Find where the given text appears and provide that cell's center as [X, Y] coordinate. 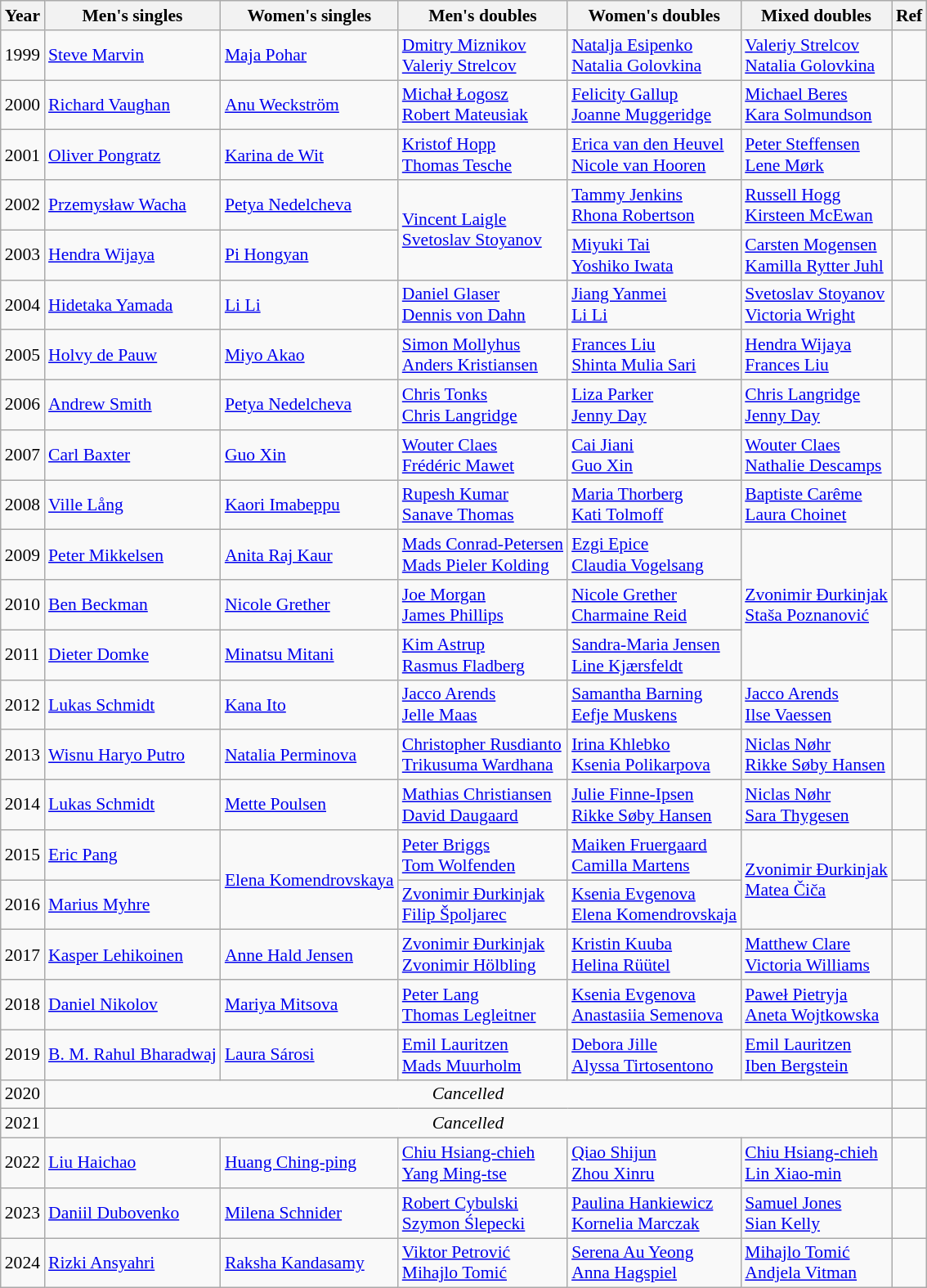
Wouter Claes Nathalie Descamps [816, 455]
2005 [23, 355]
Minatsu Mitani [309, 654]
Erica van den Heuvel Nicole van Hooren [654, 155]
Baptiste Carême Laura Choinet [816, 505]
Frances Liu Shinta Mulia Sari [654, 355]
Mette Poulsen [309, 805]
Felicity Gallup Joanne Muggeridge [654, 105]
Richard Vaughan [132, 105]
2006 [23, 406]
Joe Morgan James Phillips [482, 605]
Ezgi Epice Claudia Vogelsang [654, 554]
Zvonimir Đurkinjak Staša Poznanović [816, 605]
2020 [23, 1094]
Michael Beres Kara Solmundson [816, 105]
Hendra Wijaya [132, 255]
Qiao Shijun Zhou Xinru [654, 1163]
Samantha Barning Eefje Muskens [654, 705]
Cai Jiani Guo Xin [654, 455]
Paulina Hankiewicz Kornelia Marczak [654, 1214]
2003 [23, 255]
Men's singles [132, 16]
Anu Weckström [309, 105]
Hendra Wijaya Frances Liu [816, 355]
Men's doubles [482, 16]
Hidetaka Yamada [132, 304]
Niclas Nøhr Sara Thygesen [816, 805]
Mihajlo Tomić Andjela Vitman [816, 1263]
Andrew Smith [132, 406]
Laura Sárosi [309, 1055]
Daniil Dubovenko [132, 1214]
Emil Lauritzen Mads Muurholm [482, 1055]
Anne Hald Jensen [309, 955]
Debora Jille Alyssa Tirtosentono [654, 1055]
2018 [23, 1004]
2015 [23, 855]
Wouter Claes Frédéric Mawet [482, 455]
Maja Pohar [309, 56]
Chiu Hsiang-chieh Lin Xiao-min [816, 1163]
Kana Ito [309, 705]
2017 [23, 955]
Kim Astrup Rasmus Fladberg [482, 654]
2004 [23, 304]
Dieter Domke [132, 654]
Tammy Jenkins Rhona Robertson [654, 204]
Holvy de Pauw [132, 355]
Julie Finne-Ipsen Rikke Søby Hansen [654, 805]
Zvonimir Đurkinjak Zvonimir Hölbling [482, 955]
Guo Xin [309, 455]
Carl Baxter [132, 455]
Vincent Laigle Svetoslav Stoyanov [482, 230]
Valeriy Strelcov Natalia Golovkina [816, 56]
2016 [23, 904]
2019 [23, 1055]
Peter Mikkelsen [132, 554]
Jiang Yanmei Li Li [654, 304]
Mixed doubles [816, 16]
Chris Tonks Chris Langridge [482, 406]
Samuel Jones Sian Kelly [816, 1214]
Mariya Mitsova [309, 1004]
Irina Khlebko Ksenia Polikarpova [654, 756]
Nicole Grether [309, 605]
Kristin Kuuba Helina Rüütel [654, 955]
2013 [23, 756]
2012 [23, 705]
1999 [23, 56]
2008 [23, 505]
Natalia Perminova [309, 756]
Karina de Wit [309, 155]
Peter Briggs Tom Wolfenden [482, 855]
Women's singles [309, 16]
Maiken Fruergaard Camilla Martens [654, 855]
Year [23, 16]
Peter Lang Thomas Legleitner [482, 1004]
Li Li [309, 304]
Maria Thorberg Kati Tolmoff [654, 505]
2021 [23, 1124]
Huang Ching-ping [309, 1163]
Robert Cybulski Szymon Ślepecki [482, 1214]
Zvonimir Đurkinjak Matea Čiča [816, 880]
Wisnu Haryo Putro [132, 756]
Raksha Kandasamy [309, 1263]
Pi Hongyan [309, 255]
Oliver Pongratz [132, 155]
Liza Parker Jenny Day [654, 406]
Christopher Rusdianto Trikusuma Wardhana [482, 756]
Marius Myhre [132, 904]
Daniel Glaser Dennis von Dahn [482, 304]
Liu Haichao [132, 1163]
Carsten Mogensen Kamilla Rytter Juhl [816, 255]
Ville Lång [132, 505]
Jacco Arends Ilse Vaessen [816, 705]
2011 [23, 654]
Milena Schnider [309, 1214]
Michał Łogosz Robert Mateusiak [482, 105]
Ref [909, 16]
2014 [23, 805]
Steve Marvin [132, 56]
Miyuki Tai Yoshiko Iwata [654, 255]
Anita Raj Kaur [309, 554]
Przemysław Wacha [132, 204]
Peter Steffensen Lene Mørk [816, 155]
Paweł Pietryja Aneta Wojtkowska [816, 1004]
Kasper Lehikoinen [132, 955]
Dmitry Miznikov Valeriy Strelcov [482, 56]
Natalja Esipenko Natalia Golovkina [654, 56]
Daniel Nikolov [132, 1004]
Niclas Nøhr Rikke Søby Hansen [816, 756]
2022 [23, 1163]
2024 [23, 1263]
Svetoslav Stoyanov Victoria Wright [816, 304]
2010 [23, 605]
Chris Langridge Jenny Day [816, 406]
Simon Mollyhus Anders Kristiansen [482, 355]
Kristof Hopp Thomas Tesche [482, 155]
Ksenia Evgenova Elena Komendrovskaja [654, 904]
Mathias Christiansen David Daugaard [482, 805]
Russell Hogg Kirsteen McEwan [816, 204]
Eric Pang [132, 855]
Women's doubles [654, 16]
Rupesh Kumar Sanave Thomas [482, 505]
Nicole Grether Charmaine Reid [654, 605]
Ben Beckman [132, 605]
Kaori Imabeppu [309, 505]
2001 [23, 155]
Serena Au Yeong Anna Hagspiel [654, 1263]
Rizki Ansyahri [132, 1263]
2007 [23, 455]
Mads Conrad-Petersen Mads Pieler Kolding [482, 554]
Chiu Hsiang-chieh Yang Ming-tse [482, 1163]
Elena Komendrovskaya [309, 880]
Sandra-Maria Jensen Line Kjærsfeldt [654, 654]
Emil Lauritzen Iben Bergstein [816, 1055]
Jacco Arends Jelle Maas [482, 705]
2009 [23, 554]
2002 [23, 204]
B. M. Rahul Bharadwaj [132, 1055]
Zvonimir Đurkinjak Filip Špoljarec [482, 904]
2023 [23, 1214]
Matthew Clare Victoria Williams [816, 955]
Ksenia Evgenova Anastasiia Semenova [654, 1004]
2000 [23, 105]
Miyo Akao [309, 355]
Viktor Petrović Mihajlo Tomić [482, 1263]
